Detect which cell encompasses the target text, then output its (x, y) center coordinate. 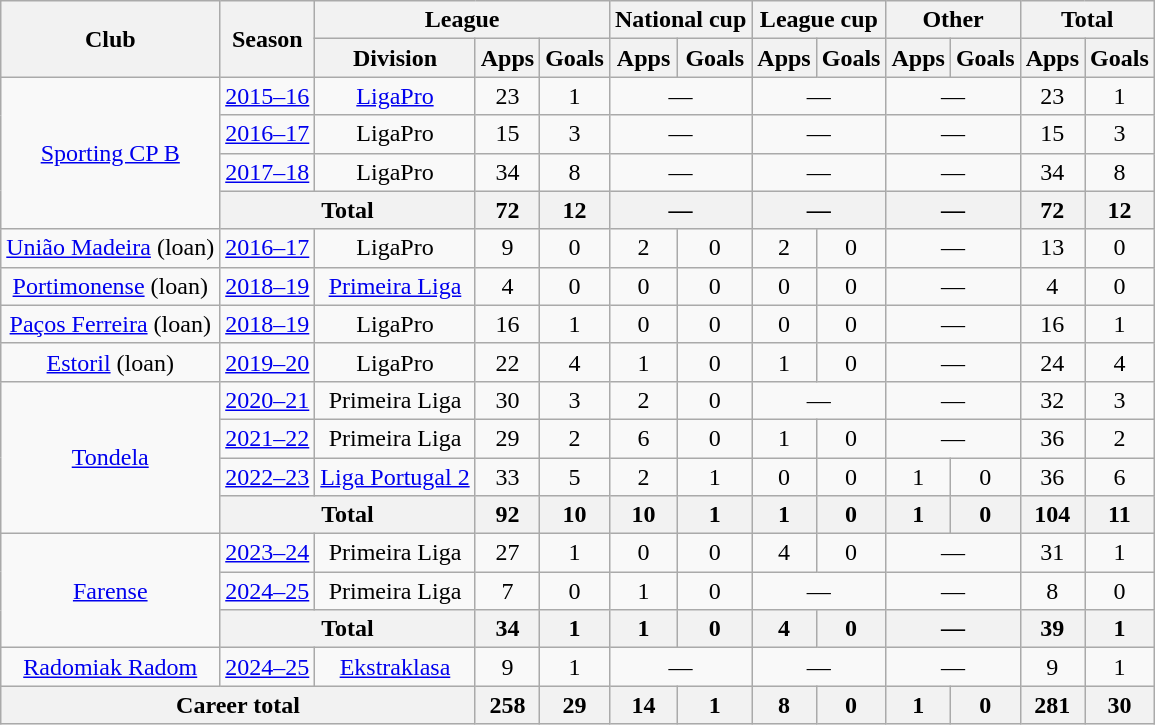
Farense (110, 591)
7 (507, 591)
24 (1052, 362)
Sporting CP B (110, 153)
11 (1120, 515)
Portimonense (loan) (110, 286)
Career total (238, 705)
14 (643, 705)
Club (110, 39)
Radomiak Radom (110, 667)
League (462, 20)
National cup (680, 20)
Division (395, 58)
2022–23 (268, 477)
Liga Portugal 2 (395, 477)
Season (268, 39)
2020–21 (268, 400)
2021–22 (268, 438)
32 (1052, 400)
258 (507, 705)
31 (1052, 553)
Paços Ferreira (loan) (110, 324)
22 (507, 362)
Estoril (loan) (110, 362)
5 (575, 477)
39 (1052, 629)
92 (507, 515)
281 (1052, 705)
33 (507, 477)
2019–20 (268, 362)
2015–16 (268, 96)
Ekstraklasa (395, 667)
União Madeira (loan) (110, 248)
Tondela (110, 457)
2017–18 (268, 172)
Other (953, 20)
13 (1052, 248)
104 (1052, 515)
League cup (819, 20)
2023–24 (268, 553)
27 (507, 553)
